Return (X, Y) of the center of cell containing provided text 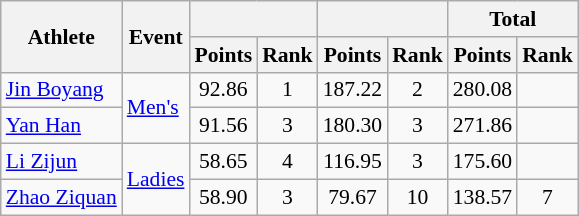
187.22 (352, 90)
Li Zijun (62, 162)
58.90 (223, 197)
2 (418, 90)
280.08 (482, 90)
180.30 (352, 126)
4 (288, 162)
Ladies (156, 180)
79.67 (352, 197)
Men's (156, 108)
138.57 (482, 197)
Total (513, 19)
271.86 (482, 126)
Jin Boyang (62, 90)
Event (156, 36)
92.86 (223, 90)
91.56 (223, 126)
58.65 (223, 162)
Athlete (62, 36)
Zhao Ziquan (62, 197)
7 (548, 197)
175.60 (482, 162)
1 (288, 90)
10 (418, 197)
116.95 (352, 162)
Yan Han (62, 126)
